Detect which cell encompasses the target text, then output its [x, y] center coordinate. 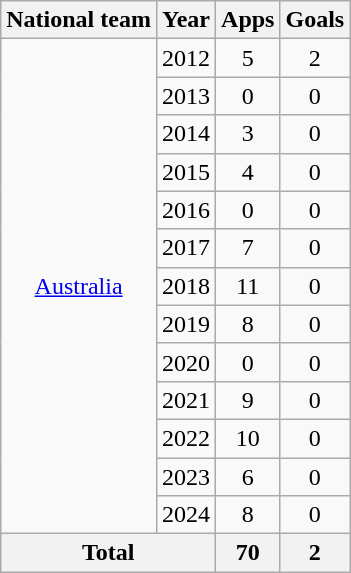
Total [108, 553]
2014 [186, 134]
Apps [248, 20]
Year [186, 20]
6 [248, 477]
2018 [186, 286]
10 [248, 438]
Goals [315, 20]
National team [79, 20]
2022 [186, 438]
2023 [186, 477]
4 [248, 172]
2015 [186, 172]
2021 [186, 400]
9 [248, 400]
2020 [186, 362]
7 [248, 248]
Australia [79, 286]
2016 [186, 210]
11 [248, 286]
3 [248, 134]
2024 [186, 515]
2012 [186, 58]
2013 [186, 96]
70 [248, 553]
2019 [186, 324]
2017 [186, 248]
5 [248, 58]
